Search for the cell housing the specified text and yield its [x, y] center coordinate. 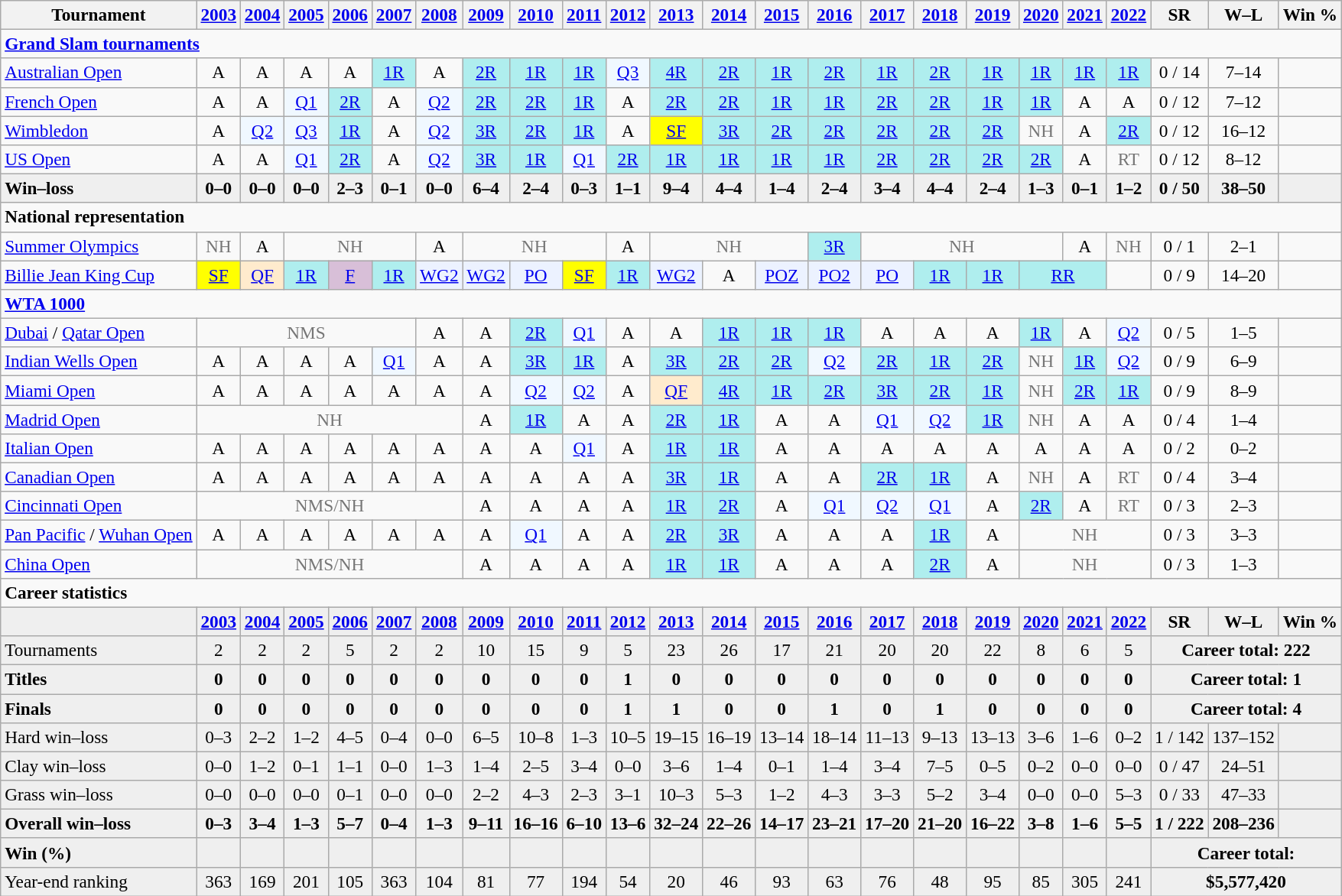
32–24 [676, 823]
9–11 [486, 823]
16–12 [1243, 130]
13–13 [993, 737]
169 [262, 881]
13–6 [627, 823]
9–13 [941, 737]
93 [781, 881]
137–152 [1243, 737]
105 [350, 881]
6–9 [1243, 362]
6–10 [584, 823]
13–14 [781, 737]
Wimbledon [99, 130]
7–5 [941, 766]
6–5 [486, 737]
8 [1041, 650]
3–1 [627, 794]
Australian Open [99, 73]
4–5 [350, 737]
23 [676, 650]
Win–loss [99, 188]
6–4 [486, 188]
0 / 14 [1179, 73]
Italian Open [99, 448]
PO2 [835, 274]
Pan Pacific / Wuhan Open [99, 534]
Win (%) [99, 852]
US Open [99, 159]
Titles [99, 679]
Indian Wells Open [99, 362]
104 [439, 881]
Grass win–loss [99, 794]
Career total: [1246, 852]
9 [584, 650]
Tournaments [99, 650]
Madrid Open [99, 419]
21 [835, 650]
241 [1129, 881]
81 [486, 881]
0 / 50 [1179, 188]
Year-end ranking [99, 881]
63 [835, 881]
54 [627, 881]
0 / 1 [1179, 246]
Summer Olympics [99, 246]
Career total: 4 [1246, 708]
1 / 222 [1179, 823]
9–4 [676, 188]
7–12 [1243, 102]
16–19 [729, 737]
Career total: 1 [1246, 679]
21–20 [941, 823]
95 [993, 881]
3–8 [1041, 823]
Canadian Open [99, 477]
Cincinnati Open [99, 506]
French Open [99, 102]
1 / 142 [1179, 737]
22 [993, 650]
0 / 47 [1179, 766]
10 [486, 650]
11–13 [887, 737]
2–5 [535, 766]
China Open [99, 563]
85 [1041, 881]
Finals [99, 708]
0–5 [993, 766]
48 [941, 881]
2–1 [1243, 246]
24–51 [1243, 766]
16–22 [993, 823]
47–33 [1243, 794]
NMS [306, 333]
76 [887, 881]
46 [729, 881]
RR [1063, 274]
305 [1084, 881]
38–50 [1243, 188]
5–5 [1129, 823]
0 / 33 [1179, 794]
1–5 [1243, 333]
Overall win–loss [99, 823]
208–236 [1243, 823]
Miami Open [99, 390]
14–17 [781, 823]
Billie Jean King Cup [99, 274]
Hard win–loss [99, 737]
18–14 [835, 737]
201 [306, 881]
19–15 [676, 737]
8–9 [1243, 390]
22–26 [729, 823]
POZ [781, 274]
F [350, 274]
6 [1084, 650]
Tournament [99, 15]
15 [535, 650]
17 [781, 650]
10–5 [627, 737]
Career statistics [671, 592]
16–16 [535, 823]
$5,577,420 [1246, 881]
Clay win–loss [99, 766]
5–7 [350, 823]
194 [584, 881]
Grand Slam tournaments [671, 44]
8–12 [1243, 159]
Career total: 222 [1246, 650]
7–14 [1243, 73]
WTA 1000 [671, 304]
77 [535, 881]
23–21 [835, 823]
0 / 5 [1179, 333]
17–20 [887, 823]
Dubai / Qatar Open [99, 333]
10–8 [535, 737]
National representation [671, 217]
0 / 2 [1179, 448]
26 [729, 650]
14–20 [1243, 274]
5–2 [941, 794]
10–3 [676, 794]
